Locate the cell with the specified text and output its (X, Y) center coordinate. 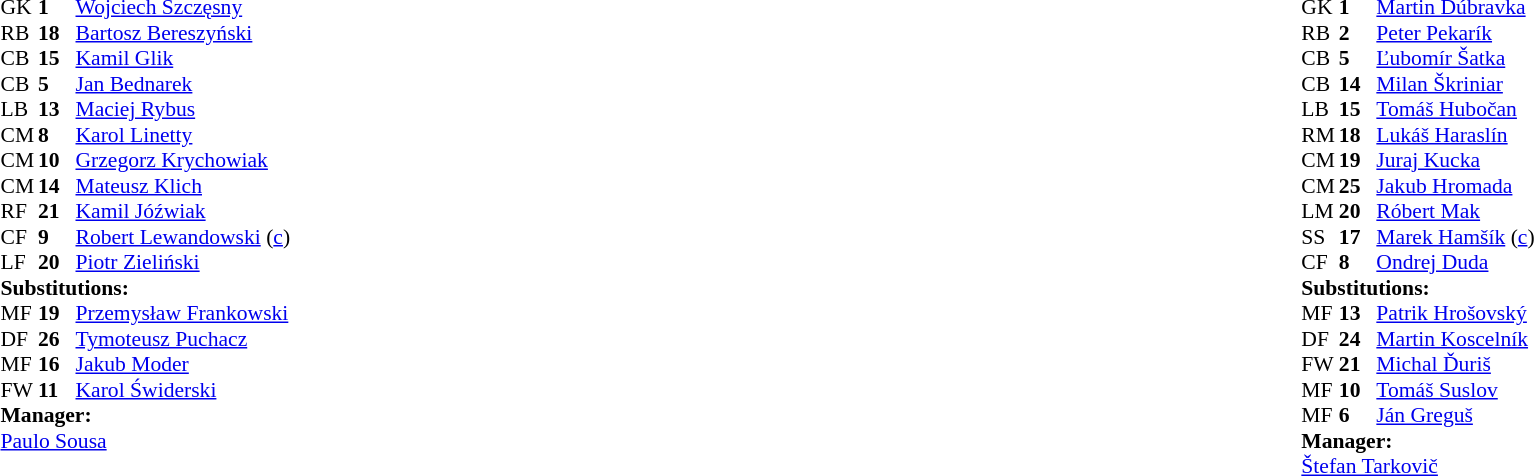
24 (1358, 339)
Jakub Moder (184, 365)
Ľubomír Šatka (1455, 59)
Tomáš Suslov (1455, 390)
RF (19, 211)
Peter Pekarík (1455, 33)
SS (1320, 237)
Martin Koscelník (1455, 339)
Michal Ďuriš (1455, 365)
Jakub Hromada (1455, 186)
Bartosz Bereszyński (184, 33)
Piotr Zieliński (184, 263)
Milan Škriniar (1455, 84)
Kamil Jóźwiak (184, 211)
Paulo Sousa (145, 441)
9 (57, 237)
Robert Lewandowski (c) (184, 237)
Ondrej Duda (1455, 263)
LF (19, 263)
Róbert Mak (1455, 211)
Patrik Hrošovský (1455, 313)
Karol Linetty (184, 135)
6 (1358, 415)
17 (1358, 237)
Marek Hamšík (c) (1455, 237)
Przemysław Frankowski (184, 313)
Lukáš Haraslín (1455, 135)
Jan Bednarek (184, 84)
Mateusz Klich (184, 186)
26 (57, 339)
Tymoteusz Puchacz (184, 339)
Karol Świderski (184, 390)
Maciej Rybus (184, 109)
16 (57, 365)
Grzegorz Krychowiak (184, 161)
RM (1320, 135)
Tomáš Hubočan (1455, 109)
Kamil Glik (184, 59)
Ján Greguš (1455, 415)
Juraj Kucka (1455, 161)
LM (1320, 211)
25 (1358, 186)
2 (1358, 33)
11 (57, 390)
